For the text-containing cell, return its midpoint in (x, y) coordinate format. 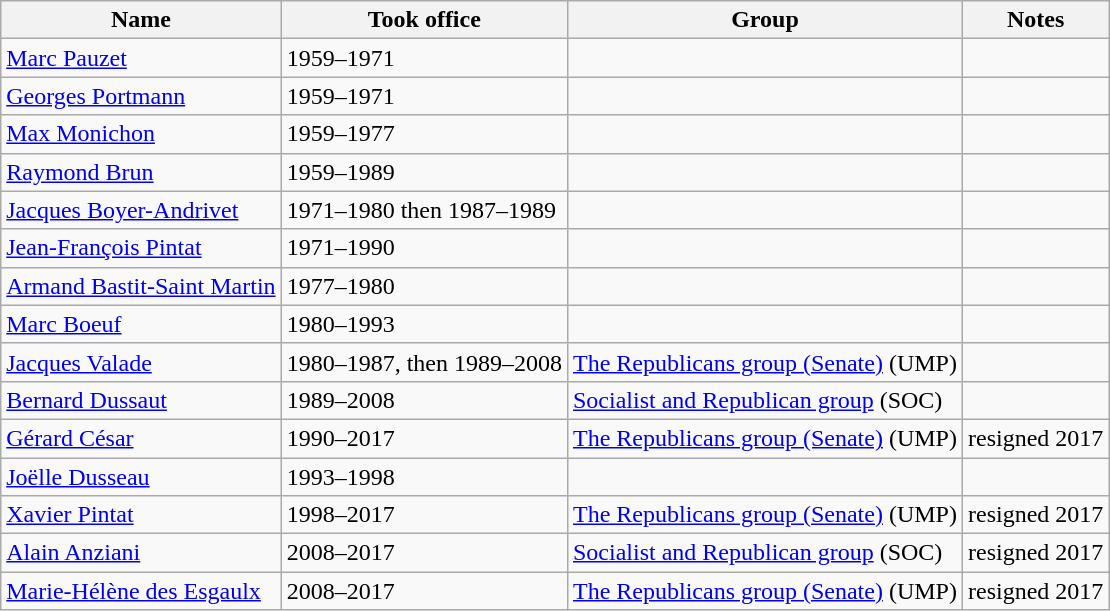
Raymond Brun (141, 172)
Marc Boeuf (141, 324)
Bernard Dussaut (141, 400)
Jean-François Pintat (141, 248)
Name (141, 20)
Armand Bastit-Saint Martin (141, 286)
1977–1980 (424, 286)
Xavier Pintat (141, 515)
Max Monichon (141, 134)
Georges Portmann (141, 96)
1990–2017 (424, 438)
Group (764, 20)
Notes (1035, 20)
Marie-Hélène des Esgaulx (141, 591)
1993–1998 (424, 477)
1971–1990 (424, 248)
1998–2017 (424, 515)
Marc Pauzet (141, 58)
Joëlle Dusseau (141, 477)
Took office (424, 20)
1959–1989 (424, 172)
1980–1987, then 1989–2008 (424, 362)
Jacques Boyer-Andrivet (141, 210)
Gérard César (141, 438)
Alain Anziani (141, 553)
1959–1977 (424, 134)
1971–1980 then 1987–1989 (424, 210)
Jacques Valade (141, 362)
1989–2008 (424, 400)
1980–1993 (424, 324)
